From the cell containing the given text, extract its center point as (x, y) coordinate. 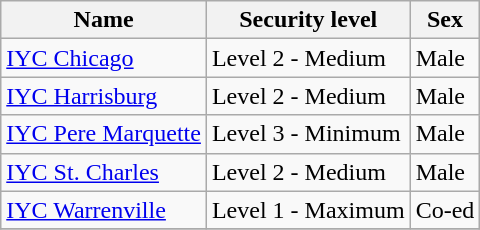
Level 3 - Minimum (308, 134)
IYC St. Charles (104, 172)
Name (104, 20)
IYC Pere Marquette (104, 134)
IYC Chicago (104, 58)
Sex (445, 20)
Level 1 - Maximum (308, 210)
IYC Warrenville (104, 210)
Co-ed (445, 210)
IYC Harrisburg (104, 96)
Security level (308, 20)
